Return (X, Y) of the center of cell containing provided text 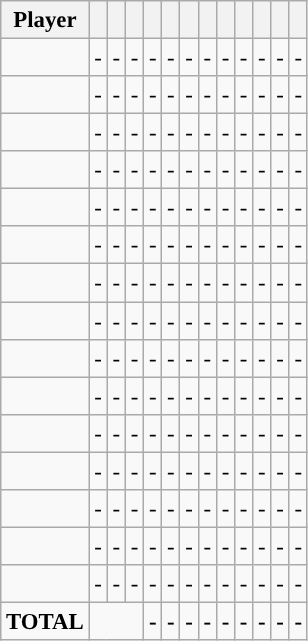
Player (45, 20)
TOTAL (45, 621)
